Provide the (X, Y) coordinate of the cell's center where the given text is located.  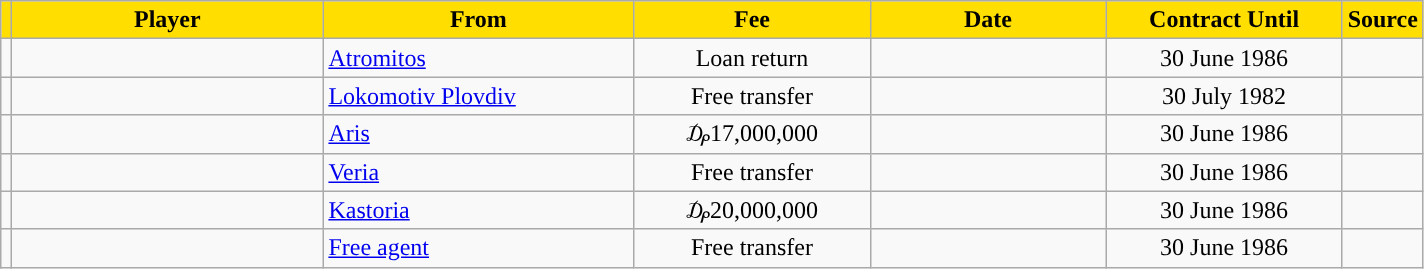
Atromitos (478, 58)
₯20,000,000 (752, 210)
Loan return (752, 58)
Date (988, 20)
Kastoria (478, 210)
From (478, 20)
Free agent (478, 248)
Veria (478, 172)
Aris (478, 134)
Player (168, 20)
Fee (752, 20)
Source (1382, 20)
30 July 1982 (1224, 96)
₯17,000,000 (752, 134)
Lokomotiv Plovdiv (478, 96)
Contract Until (1224, 20)
